Capture the cell that displays the provided text and extract its (X, Y) central coordinate. 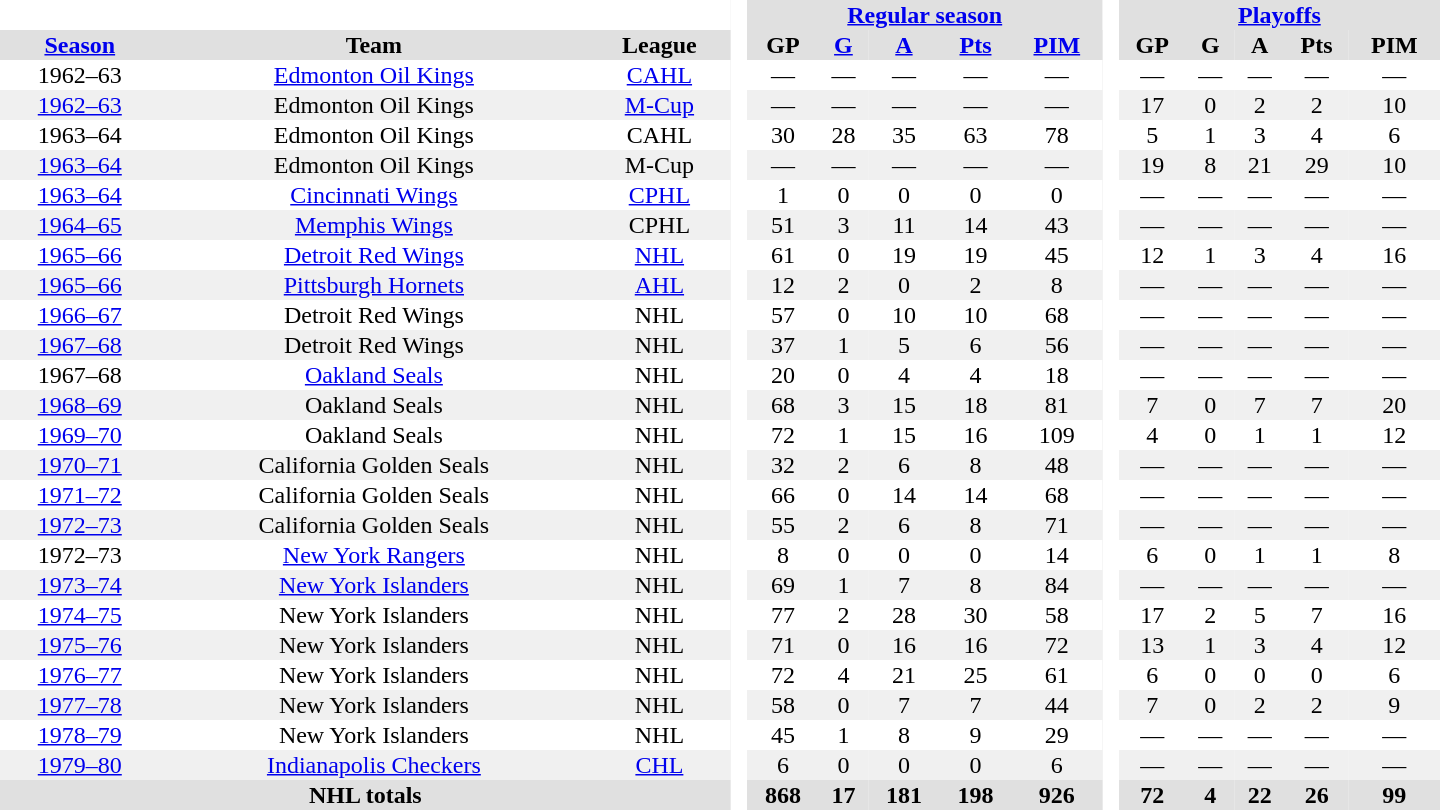
Indianapolis Checkers (374, 765)
78 (1056, 135)
56 (1056, 345)
1976–77 (80, 675)
1964–65 (80, 225)
181 (904, 795)
84 (1056, 585)
NHL totals (366, 795)
81 (1056, 405)
13 (1152, 645)
63 (976, 135)
AHL (659, 285)
1971–72 (80, 495)
1966–67 (80, 315)
57 (783, 315)
198 (976, 795)
109 (1056, 435)
Pittsburgh Hornets (374, 285)
43 (1056, 225)
44 (1056, 705)
1969–70 (80, 435)
1975–76 (80, 645)
11 (904, 225)
32 (783, 465)
1977–78 (80, 705)
37 (783, 345)
Playoffs (1280, 15)
Memphis Wings (374, 225)
Team (374, 45)
League (659, 45)
77 (783, 615)
Season (80, 45)
51 (783, 225)
926 (1056, 795)
22 (1260, 795)
26 (1317, 795)
25 (976, 675)
99 (1394, 795)
1968–69 (80, 405)
69 (783, 585)
1973–74 (80, 585)
1978–79 (80, 735)
New York Rangers (374, 555)
66 (783, 495)
1979–80 (80, 765)
CHL (659, 765)
868 (783, 795)
Regular season (924, 15)
1970–71 (80, 465)
48 (1056, 465)
55 (783, 525)
Cincinnati Wings (374, 195)
1974–75 (80, 615)
35 (904, 135)
